Pinpoint the cell where the given text exists, returning its [x, y] midpoint coordinate. 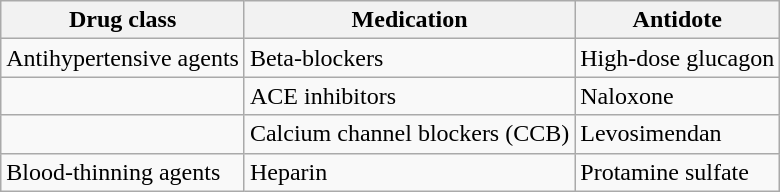
Antihypertensive agents [123, 58]
Calcium channel blockers (CCB) [409, 134]
High-dose glucagon [678, 58]
Beta-blockers [409, 58]
Drug class [123, 20]
Blood-thinning agents [123, 172]
Naloxone [678, 96]
ACE inhibitors [409, 96]
Medication [409, 20]
Levosimendan [678, 134]
Protamine sulfate [678, 172]
Antidote [678, 20]
Heparin [409, 172]
